Locate the cell with the specified text and output its [X, Y] center coordinate. 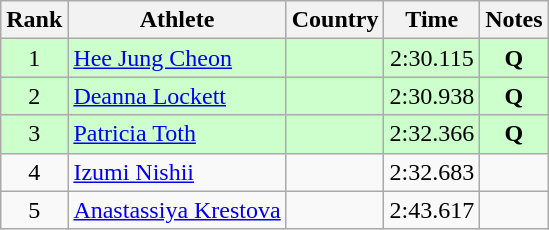
Hee Jung Cheon [177, 58]
Patricia Toth [177, 134]
Country [335, 20]
1 [34, 58]
Deanna Lockett [177, 96]
2:32.683 [432, 172]
Rank [34, 20]
Izumi Nishii [177, 172]
5 [34, 210]
Athlete [177, 20]
2 [34, 96]
4 [34, 172]
2:30.938 [432, 96]
Notes [514, 20]
2:32.366 [432, 134]
Time [432, 20]
3 [34, 134]
Anastassiya Krestova [177, 210]
2:30.115 [432, 58]
2:43.617 [432, 210]
